Search for the cell housing the specified text and yield its (X, Y) center coordinate. 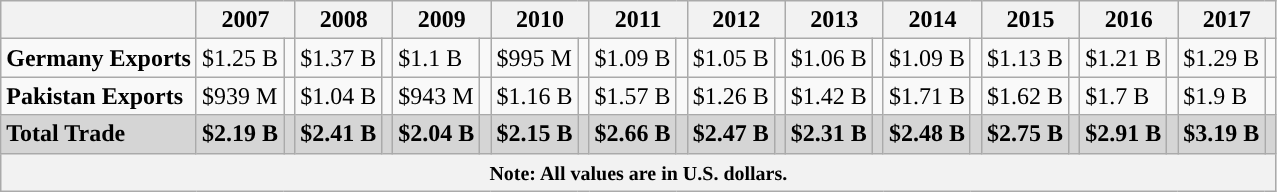
2014 (932, 20)
$2.15 B (534, 134)
$1.62 B (1026, 96)
$1.37 B (338, 58)
2012 (736, 20)
$1.9 B (1222, 96)
2016 (1129, 20)
2009 (442, 20)
2010 (540, 20)
Note: All values are in U.S. dollars. (638, 172)
$1.05 B (730, 58)
$1.26 B (730, 96)
$2.91 B (1124, 134)
2008 (344, 20)
$943 M (436, 96)
$2.75 B (1026, 134)
$1.13 B (1026, 58)
$1.16 B (534, 96)
$1.42 B (828, 96)
$2.04 B (436, 134)
$1.29 B (1222, 58)
2007 (245, 20)
$2.41 B (338, 134)
$1.06 B (828, 58)
2017 (1227, 20)
$1.71 B (926, 96)
2011 (638, 20)
$3.19 B (1222, 134)
$2.19 B (240, 134)
$2.31 B (828, 134)
2015 (1031, 20)
$2.48 B (926, 134)
$1.25 B (240, 58)
$2.47 B (730, 134)
Germany Exports (99, 58)
$2.66 B (632, 134)
$995 M (534, 58)
$1.57 B (632, 96)
$1.04 B (338, 96)
Pakistan Exports (99, 96)
$1.7 B (1124, 96)
$1.1 B (436, 58)
$1.21 B (1124, 58)
$939 M (240, 96)
2013 (834, 20)
Total Trade (99, 134)
